Locate the cell with the specified text and output its (X, Y) center coordinate. 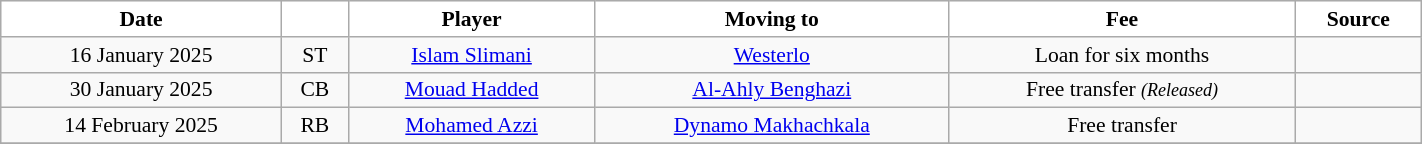
ST (314, 55)
Fee (1122, 19)
Westerlo (772, 55)
Player (472, 19)
Free transfer (Released) (1122, 90)
Al-Ahly Benghazi (772, 90)
Loan for six months (1122, 55)
Islam Slimani (472, 55)
14 February 2025 (142, 126)
16 January 2025 (142, 55)
30 January 2025 (142, 90)
CB (314, 90)
Mouad Hadded (472, 90)
Dynamo Makhachkala (772, 126)
RB (314, 126)
Moving to (772, 19)
Mohamed Azzi (472, 126)
Source (1358, 19)
Date (142, 19)
Free transfer (1122, 126)
